Output the (X, Y) coordinate of the center of the cell containing the given text.  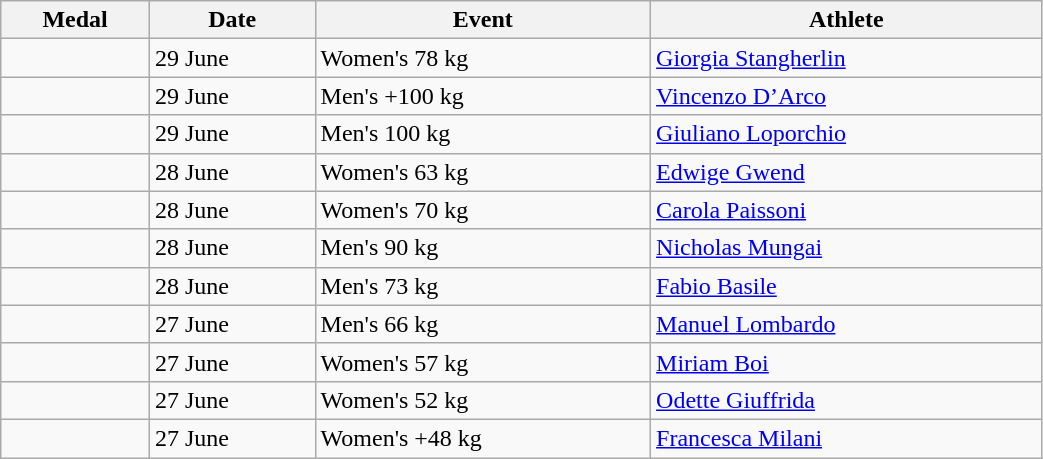
Women's 78 kg (483, 58)
Women's 52 kg (483, 400)
Giorgia Stangherlin (846, 58)
Men's 90 kg (483, 248)
Nicholas Mungai (846, 248)
Fabio Basile (846, 286)
Carola Paissoni (846, 210)
Giuliano Loporchio (846, 134)
Women's +48 kg (483, 438)
Francesca Milani (846, 438)
Men's 100 kg (483, 134)
Event (483, 20)
Women's 57 kg (483, 362)
Medal (76, 20)
Men's 73 kg (483, 286)
Women's 63 kg (483, 172)
Manuel Lombardo (846, 324)
Men's 66 kg (483, 324)
Men's +100 kg (483, 96)
Edwige Gwend (846, 172)
Women's 70 kg (483, 210)
Athlete (846, 20)
Date (232, 20)
Miriam Boi (846, 362)
Odette Giuffrida (846, 400)
Vincenzo D’Arco (846, 96)
